Provide the [x, y] coordinate of the cell's center where the given text is located.  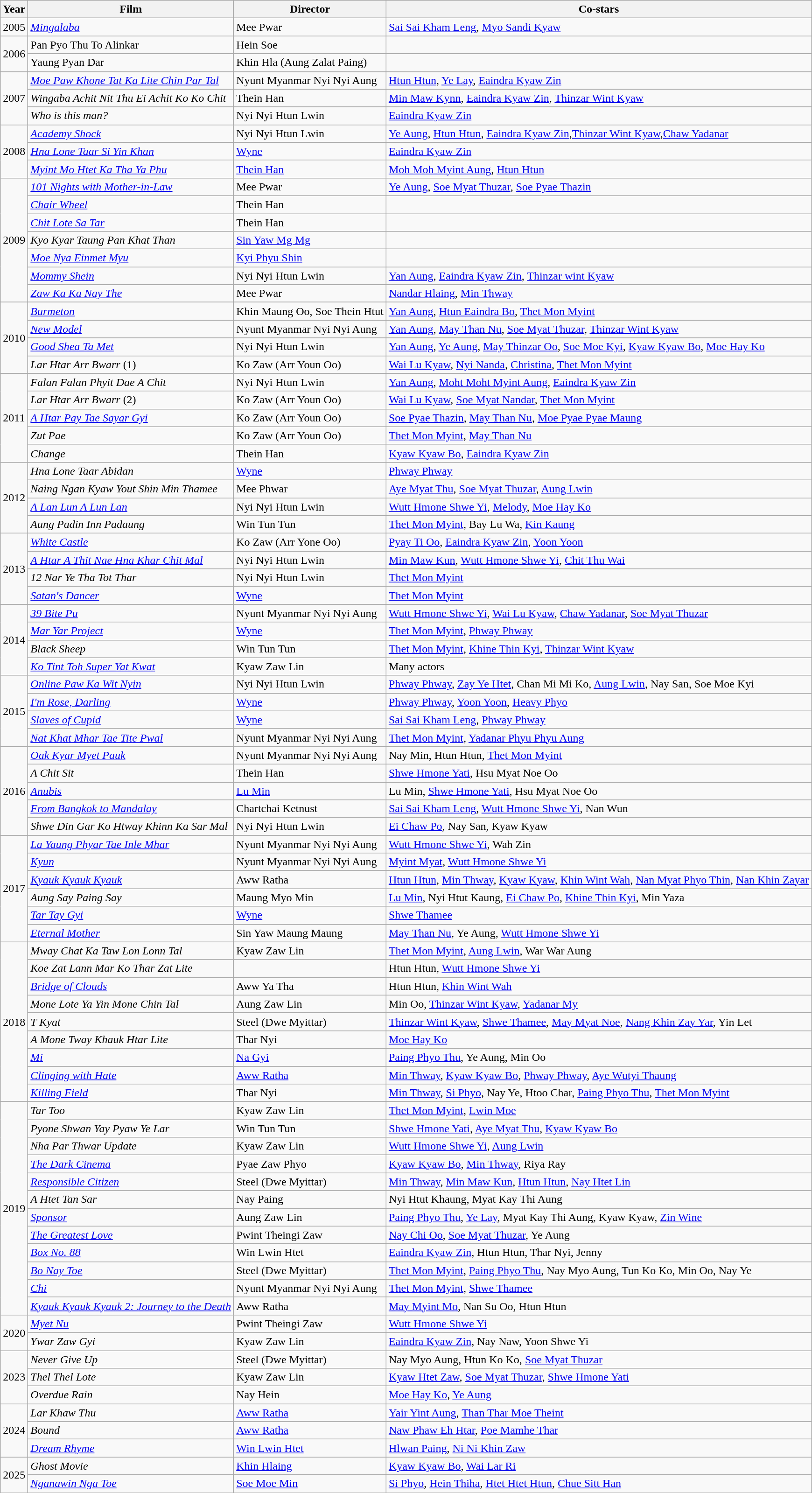
Kyo Kyar Taung Pan Khat Than [131, 240]
Thet Mon Myint, Bay Lu Wa, Kin Kaung [598, 525]
Moe Paw Khone Tat Ka Lite Chin Par Tal [131, 80]
Thet Mon Myint, Aung Lwin, War War Aung [598, 951]
A Htar A Thit Nae Hna Khar Chit Mal [131, 560]
Sai Sai Kham Leng, Myo Sandi Kyaw [598, 27]
2013 [14, 569]
2009 [14, 240]
Eternal Mother [131, 933]
Shwe Hmone Yati, Hsu Myat Noe Oo [598, 773]
Maung Myo Min [310, 897]
Overdue Rain [131, 1395]
Ei Chaw Po, Nay San, Kyaw Kyaw [598, 827]
Kyauk Kyauk Kyauk [131, 880]
Tar Tay Gyi [131, 915]
Thet Mon Myint, Yadanar Phyu Phyu Aung [598, 737]
Director [310, 9]
Ghost Movie [131, 1466]
2019 [14, 1209]
May Than Nu, Ye Aung, Wutt Hmone Shwe Yi [598, 933]
Who is this man? [131, 116]
Hna Lone Taar Abidan [131, 471]
Ye Aung, Htun Htun, Eaindra Kyaw Zin,Thinzar Wint Kyaw,Chaw Yadanar [598, 133]
Khin Hlaing [310, 1466]
Change [131, 453]
Thet Mon Myint, May Than Nu [598, 435]
Htun Htun, Khin Wint Wah [598, 986]
101 Nights with Mother-in-Law [131, 187]
Slaves of Cupid [131, 720]
Htun Htun, Ye Lay, Eaindra Kyaw Zin [598, 80]
Thet Mon Myint, Khine Thin Kyi, Thinzar Wint Kyaw [598, 649]
Bridge of Clouds [131, 986]
Yair Yint Aung, Than Thar Moe Theint [598, 1413]
Sponsor [131, 1217]
Eaindra Kyaw Zin, Nay Naw, Yoon Shwe Yi [598, 1341]
2024 [14, 1430]
Hein Soe [310, 45]
Falan Falan Phyit Dae A Chit [131, 382]
Pyae Zaw Phyo [310, 1164]
Nay Paing [310, 1199]
Phway Phway [598, 471]
Co-stars [598, 9]
Chartchai Ketnust [310, 809]
Soe Moe Min [310, 1484]
2011 [14, 418]
Thinzar Wint Kyaw, Shwe Thamee, May Myat Noe, Nang Khin Zay Yar, Yin Let [598, 1022]
Yan Aung, Htun Eaindra Bo, Thet Mon Myint [598, 311]
Myint Myat, Wutt Hmone Shwe Yi [598, 862]
Tar Too [131, 1111]
Htun Htun, Wutt Hmone Shwe Yi [598, 968]
Mway Chat Ka Taw Lon Lonn Tal [131, 951]
Wutt Hmone Shwe Yi, Melody, Moe Hay Ko [598, 506]
Myint Mo Htet Ka Tha Ya Phu [131, 169]
Nay Chi Oo, Soe Myat Thuzar, Ye Aung [598, 1235]
Moe Hay Ko [598, 1039]
Mar Yar Project [131, 631]
A Chit Sit [131, 773]
Naing Ngan Kyaw Yout Shin Min Thamee [131, 489]
2018 [14, 1022]
Good Shea Ta Met [131, 347]
Ko Tint Toh Super Yat Kwat [131, 666]
Mommy Shein [131, 276]
Min Maw Kun, Wutt Hmone Shwe Yi, Chit Thu Wai [598, 560]
Film [131, 9]
May Myint Mo, Nan Su Oo, Htun Htun [598, 1306]
Eaindra Kyaw Zin, Htun Htun, Thar Nyi, Jenny [598, 1253]
Thet Mon Myint, Paing Phyo Thu, Nay Myo Aung, Tun Ko Ko, Min Oo, Nay Ye [598, 1270]
Oak Kyar Myet Pauk [131, 755]
2010 [14, 338]
Min Thway, Kyaw Kyaw Bo, Phway Phway, Aye Wutyi Thaung [598, 1075]
Many actors [598, 666]
2025 [14, 1475]
Chi [131, 1288]
Bound [131, 1430]
Lar Htar Arr Bwarr (1) [131, 364]
Khin Hla (Aung Zalat Paing) [310, 63]
La Yaung Phyar Tae Inle Mhar [131, 844]
Moe Nya Einmet Myu [131, 258]
Wai Lu Kyaw, Soe Myat Nandar, Thet Mon Myint [598, 400]
From Bangkok to Mandalay [131, 809]
Lu Min [310, 791]
Hlwan Paing, Ni Ni Khin Zaw [598, 1448]
Kyaw Kyaw Bo, Min Thway, Riya Ray [598, 1164]
2007 [14, 98]
Min Oo, Thinzar Wint Kyaw, Yadanar My [598, 1004]
Dream Rhyme [131, 1448]
Aung Say Paing Say [131, 897]
Nat Khat Mhar Tae Tite Pwal [131, 737]
A Lan Lun A Lun Lan [131, 506]
Koe Zat Lann Mar Ko Thar Zat Lite [131, 968]
Nganawin Nga Toe [131, 1484]
Pyay Ti Oo, Eaindra Kyaw Zin, Yoon Yoon [598, 542]
Mone Lote Ya Yin Mone Chin Tal [131, 1004]
Sai Sai Kham Leng, Wutt Hmone Shwe Yi, Nan Wun [598, 809]
Sai Sai Kham Leng, Phway Phway [598, 720]
Satan's Dancer [131, 596]
Pan Pyo Thu To Alinkar [131, 45]
12 Nar Ye Tha Tot Thar [131, 578]
Soe Pyae Thazin, May Than Nu, Moe Pyae Pyae Maung [598, 418]
Si Phyo, Hein Thiha, Htet Htet Htun, Chue Sitt Han [598, 1484]
Aww Ya Tha [310, 986]
Online Paw Ka Wit Nyin [131, 684]
Nay Hein [310, 1395]
Black Sheep [131, 649]
The Greatest Love [131, 1235]
2015 [14, 711]
Mingalaba [131, 27]
2014 [14, 640]
Kyauk Kyauk Kyauk 2: Journey to the Death [131, 1306]
Bo Nay Toe [131, 1270]
Killing Field [131, 1093]
Box No. 88 [131, 1253]
Thet Mon Myint, Shwe Thamee [598, 1288]
Wutt Hmone Shwe Yi, Wai Lu Kyaw, Chaw Yadanar, Soe Myat Thuzar [598, 613]
Min Maw Kynn, Eaindra Kyaw Zin, Thinzar Wint Kyaw [598, 98]
Paing Phyo Thu, Ye Lay, Myat Kay Thi Aung, Kyaw Kyaw, Zin Wine [598, 1217]
2023 [14, 1377]
Chair Wheel [131, 204]
39 Bite Pu [131, 613]
Wutt Hmone Shwe Yi [598, 1324]
2017 [14, 889]
Wutt Hmone Shwe Yi, Wah Zin [598, 844]
2008 [14, 151]
Kyi Phyu Shin [310, 258]
Phway Phway, Yoon Yoon, Heavy Phyo [598, 702]
Myet Nu [131, 1324]
Mi [131, 1057]
2005 [14, 27]
Thet Mon Myint, Phway Phway [598, 631]
Nay Min, Htun Htun, Thet Mon Myint [598, 755]
Na Gyi [310, 1057]
Burmeton [131, 311]
Mee Phwar [310, 489]
Ywar Zaw Gyi [131, 1341]
Wai Lu Kyaw, Nyi Nanda, Christina, Thet Mon Myint [598, 364]
Min Thway, Min Maw Kun, Htun Htun, Nay Htet Lin [598, 1182]
Hna Lone Taar Si Yin Khan [131, 151]
Wingaba Achit Nit Thu Ei Achit Ko Ko Chit [131, 98]
White Castle [131, 542]
Lu Min, Shwe Hmone Yati, Hsu Myat Noe Oo [598, 791]
A Htar Pay Tae Sayar Gyi [131, 418]
Wutt Hmone Shwe Yi, Aung Lwin [598, 1146]
I'm Rose, Darling [131, 702]
The Dark Cinema [131, 1164]
Aung Padin Inn Padaung [131, 525]
Yan Aung, May Than Nu, Soe Myat Thuzar, Thinzar Wint Kyaw [598, 329]
2006 [14, 54]
Phway Phway, Zay Ye Htet, Chan Mi Mi Ko, Aung Lwin, Nay San, Soe Moe Kyi [598, 684]
Shwe Thamee [598, 915]
Aye Myat Thu, Soe Myat Thuzar, Aung Lwin [598, 489]
Year [14, 9]
Thel Thel Lote [131, 1377]
Lar Khaw Thu [131, 1413]
Zaw Ka Ka Nay The [131, 294]
Anubis [131, 791]
Ko Zaw (Arr Yone Oo) [310, 542]
Never Give Up [131, 1360]
Khin Maung Oo, Soe Thein Htut [310, 311]
Nay Myo Aung, Htun Ko Ko, Soe Myat Thuzar [598, 1360]
Yan Aung, Moht Moht Myint Aung, Eaindra Kyaw Zin [598, 382]
Yan Aung, Eaindra Kyaw Zin, Thinzar wint Kyaw [598, 276]
Paing Phyo Thu, Ye Aung, Min Oo [598, 1057]
2012 [14, 498]
Chit Lote Sa Tar [131, 223]
Nyi Htut Khaung, Myat Kay Thi Aung [598, 1199]
Moe Hay Ko, Ye Aung [598, 1395]
Kyaw Kyaw Bo, Wai Lar Ri [598, 1466]
Min Thway, Si Phyo, Nay Ye, Htoo Char, Paing Phyo Thu, Thet Mon Myint [598, 1093]
New Model [131, 329]
Shwe Din Gar Ko Htway Khinn Ka Sar Mal [131, 827]
Yaung Pyan Dar [131, 63]
Clinging with Hate [131, 1075]
Zut Pae [131, 435]
Ye Aung, Soe Myat Thuzar, Soe Pyae Thazin [598, 187]
A Mone Tway Khauk Htar Lite [131, 1039]
Thet Mon Myint, Lwin Moe [598, 1111]
2020 [14, 1332]
Pyone Shwan Yay Pyaw Ye Lar [131, 1129]
Kyun [131, 862]
Moh Moh Myint Aung, Htun Htun [598, 169]
Naw Phaw Eh Htar, Poe Mamhe Thar [598, 1430]
Academy Shock [131, 133]
Sin Yaw Maung Maung [310, 933]
Nandar Hlaing, Min Thway [598, 294]
Responsible Citizen [131, 1182]
Kyaw Htet Zaw, Soe Myat Thuzar, Shwe Hmone Yati [598, 1377]
Yan Aung, Ye Aung, May Thinzar Oo, Soe Moe Kyi, Kyaw Kyaw Bo, Moe Hay Ko [598, 347]
Nha Par Thwar Update [131, 1146]
Sin Yaw Mg Mg [310, 240]
Htun Htun, Min Thway, Kyaw Kyaw, Khin Wint Wah, Nan Myat Phyo Thin, Nan Khin Zayar [598, 880]
Kyaw Kyaw Bo, Eaindra Kyaw Zin [598, 453]
A Htet Tan Sar [131, 1199]
Shwe Hmone Yati, Aye Myat Thu, Kyaw Kyaw Bo [598, 1129]
2016 [14, 791]
T Kyat [131, 1022]
Lu Min, Nyi Htut Kaung, Ei Chaw Po, Khine Thin Kyi, Min Yaza [598, 897]
Lar Htar Arr Bwarr (2) [131, 400]
